For the text-containing cell, return its midpoint in (X, Y) coordinate format. 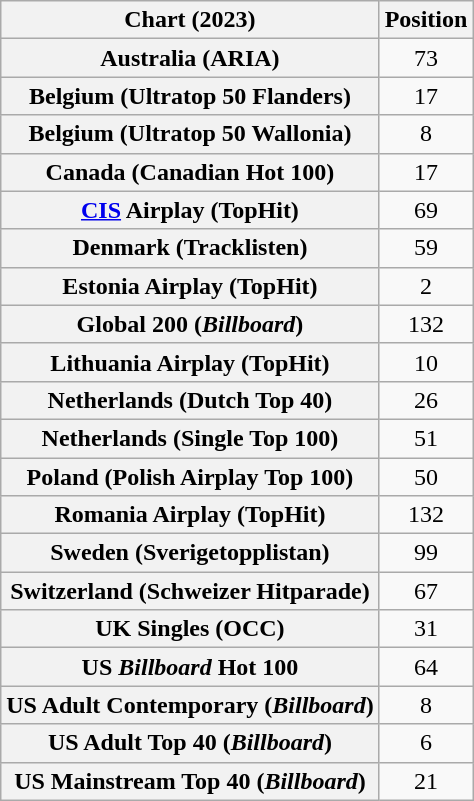
Lithuania Airplay (TopHit) (190, 362)
Australia (ARIA) (190, 58)
Position (426, 20)
51 (426, 438)
Romania Airplay (TopHit) (190, 515)
69 (426, 210)
Global 200 (Billboard) (190, 324)
64 (426, 667)
Belgium (Ultratop 50 Wallonia) (190, 134)
Poland (Polish Airplay Top 100) (190, 477)
67 (426, 591)
2 (426, 286)
10 (426, 362)
Chart (2023) (190, 20)
Denmark (Tracklisten) (190, 248)
Belgium (Ultratop 50 Flanders) (190, 96)
6 (426, 743)
59 (426, 248)
31 (426, 629)
UK Singles (OCC) (190, 629)
50 (426, 477)
US Adult Contemporary (Billboard) (190, 705)
CIS Airplay (TopHit) (190, 210)
Sweden (Sverigetopplistan) (190, 553)
21 (426, 781)
US Mainstream Top 40 (Billboard) (190, 781)
US Billboard Hot 100 (190, 667)
73 (426, 58)
Estonia Airplay (TopHit) (190, 286)
Netherlands (Dutch Top 40) (190, 400)
Netherlands (Single Top 100) (190, 438)
Canada (Canadian Hot 100) (190, 172)
26 (426, 400)
US Adult Top 40 (Billboard) (190, 743)
Switzerland (Schweizer Hitparade) (190, 591)
99 (426, 553)
